Identify which cell holds the provided text, then report its [X, Y] central coordinate. 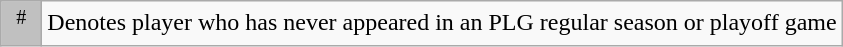
Denotes player who has never appeared in an PLG regular season or playoff game [442, 24]
# [22, 24]
